Identify which cell holds the provided text, then report its (X, Y) central coordinate. 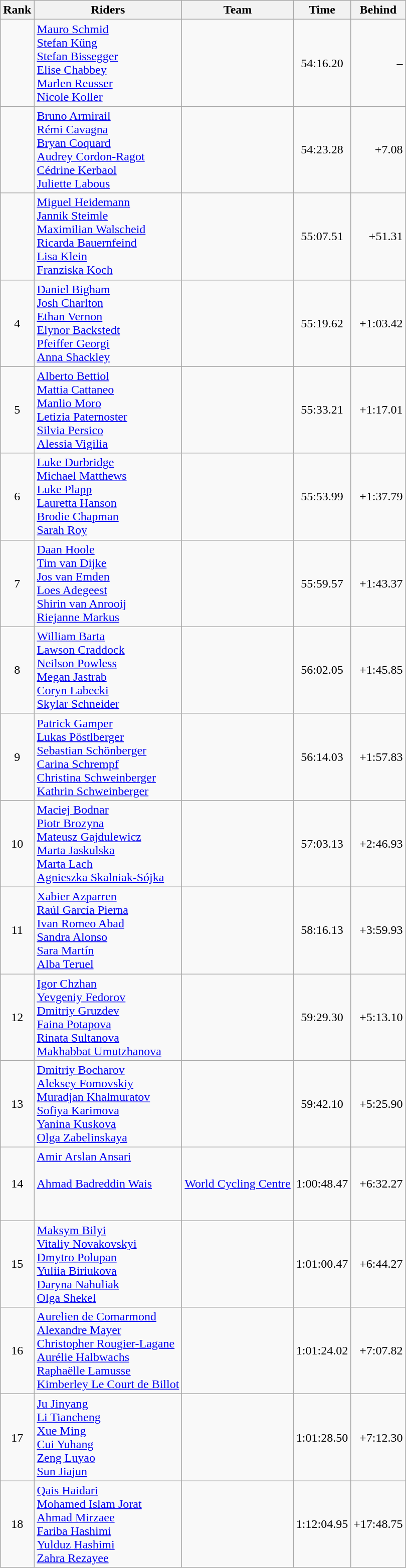
+5:25.90 (378, 1104)
56:02.05 (322, 670)
1:01:28.50 (322, 1438)
5 (17, 410)
1:12:04.95 (322, 1524)
58:16.13 (322, 930)
8 (17, 670)
+1:17.01 (378, 410)
10 (17, 843)
Miguel HeidemannJannik SteimleMaximilian WalscheidRicarda BauernfeindLisa KleinFranziska Koch (108, 237)
55:33.21 (322, 410)
59:42.10 (322, 1104)
18 (17, 1524)
+6:32.27 (378, 1184)
Dmitriy BocharovAleksey FomovskiyMuradjan KhalmuratovSofiya KarimovaYanina KuskovaOlga Zabelinskaya (108, 1104)
Aurelien de ComarmondAlexandre Mayer Christopher Rougier-LaganeAurélie HalbwachsRaphaëlle LamusseKimberley Le Court de Billot (108, 1350)
Maciej BodnarPiotr BrozynaMateusz GajdulewiczMarta JaskulskaMarta LachAgnieszka Skalniak-Sójka (108, 843)
Xabier AzparrenRaúl García Pierna Ivan Romeo AbadSandra AlonsoSara MartínAlba Teruel (108, 930)
+6:44.27 (378, 1264)
+51.31 (378, 237)
Mauro SchmidStefan KüngStefan BisseggerElise ChabbeyMarlen ReusserNicole Koller (108, 63)
54:16.20 (322, 63)
9 (17, 757)
15 (17, 1264)
56:14.03 (322, 757)
4 (17, 323)
Daniel BighamJosh CharltonEthan VernonElynor BackstedtPfeiffer GeorgiAnna Shackley (108, 323)
17 (17, 1438)
16 (17, 1350)
12 (17, 1017)
55:19.62 (322, 323)
54:23.28 (322, 149)
55:07.51 (322, 237)
+1:45.85 (378, 670)
Behind (378, 10)
1:01:24.02 (322, 1350)
1:00:48.47 (322, 1184)
+17:48.75 (378, 1524)
Maksym BilyiVitaliy Novakovskyi Dmytro PolupanYuliia BiriukovaDaryna NahuliakOlga Shekel (108, 1264)
14 (17, 1184)
13 (17, 1104)
Amir Arslan AnsariAhmad Badreddin Wais (108, 1184)
Patrick GamperLukas PöstlbergerSebastian SchönbergerCarina SchrempfChristina SchweinbergerKathrin Schweinberger (108, 757)
1:01:00.47 (322, 1264)
+1:37.79 (378, 496)
Bruno ArmirailRémi CavagnaBryan CoquardAudrey Cordon-RagotCédrine KerbaolJuliette Labous (108, 149)
+7:12.30 (378, 1438)
+7.08 (378, 149)
7 (17, 583)
Rank (17, 10)
55:53.99 (322, 496)
– (378, 63)
+1:57.83 (378, 757)
+1:43.37 (378, 583)
Qais HaidariMohamed Islam Jorat Ahmad MirzaeeFariba HashimiYulduz HashimiZahra Rezayee (108, 1524)
Time (322, 10)
Daan HooleTim van DijkeJos van EmdenLoes AdegeestShirin van AnrooijRiejanne Markus (108, 583)
Team (238, 10)
+1:03.42 (378, 323)
William BartaLawson CraddockNeilson PowlessMegan JastrabCoryn LabeckiSkylar Schneider (108, 670)
+7:07.82 (378, 1350)
55:59.57 (322, 583)
Riders (108, 10)
6 (17, 496)
World Cycling Centre (238, 1184)
59:29.30 (322, 1017)
Igor ChzhanYevgeniy Fedorov Dmitriy GruzdevFaina PotapovaRinata SultanovaMakhabbat Umutzhanova (108, 1017)
+5:13.10 (378, 1017)
+2:46.93 (378, 843)
Ju JinyangLi Tiancheng Xue MingCui YuhangZeng LuyaoSun Jiajun (108, 1438)
57:03.13 (322, 843)
Luke DurbridgeMichael MatthewsLuke PlappLauretta HansonBrodie ChapmanSarah Roy (108, 496)
11 (17, 930)
Alberto BettiolMattia CattaneoManlio MoroLetizia PaternosterSilvia PersicoAlessia Vigilia (108, 410)
+3:59.93 (378, 930)
